For the text-containing cell, return its midpoint in (x, y) coordinate format. 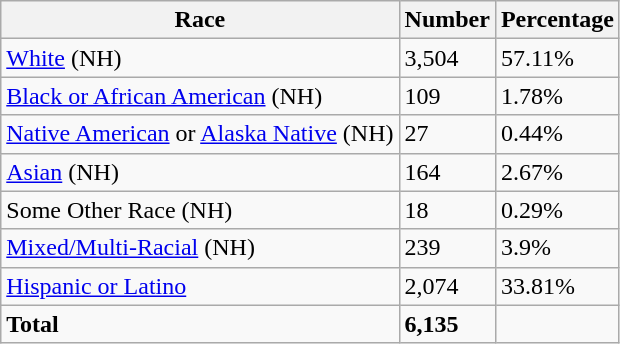
57.11% (557, 58)
2.67% (557, 172)
White (NH) (200, 58)
Asian (NH) (200, 172)
27 (447, 134)
18 (447, 210)
164 (447, 172)
Mixed/Multi-Racial (NH) (200, 248)
Native American or Alaska Native (NH) (200, 134)
6,135 (447, 324)
2,074 (447, 286)
0.29% (557, 210)
109 (447, 96)
Percentage (557, 20)
Hispanic or Latino (200, 286)
1.78% (557, 96)
33.81% (557, 286)
239 (447, 248)
3.9% (557, 248)
3,504 (447, 58)
Some Other Race (NH) (200, 210)
0.44% (557, 134)
Number (447, 20)
Black or African American (NH) (200, 96)
Race (200, 20)
Total (200, 324)
